Provide the (X, Y) coordinate of the cell's center where the given text is located.  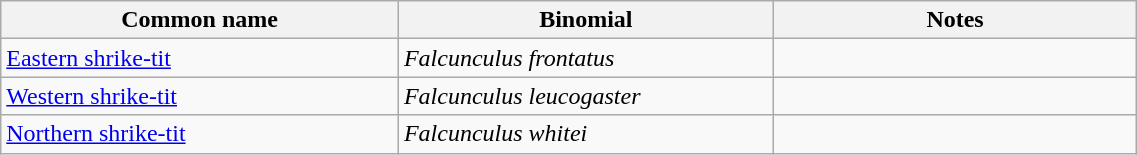
Northern shrike-tit (200, 134)
Falcunculus whitei (586, 134)
Falcunculus leucogaster (586, 96)
Notes (955, 20)
Western shrike-tit (200, 96)
Common name (200, 20)
Binomial (586, 20)
Falcunculus frontatus (586, 58)
Eastern shrike-tit (200, 58)
